For the text-containing cell, return its midpoint in (x, y) coordinate format. 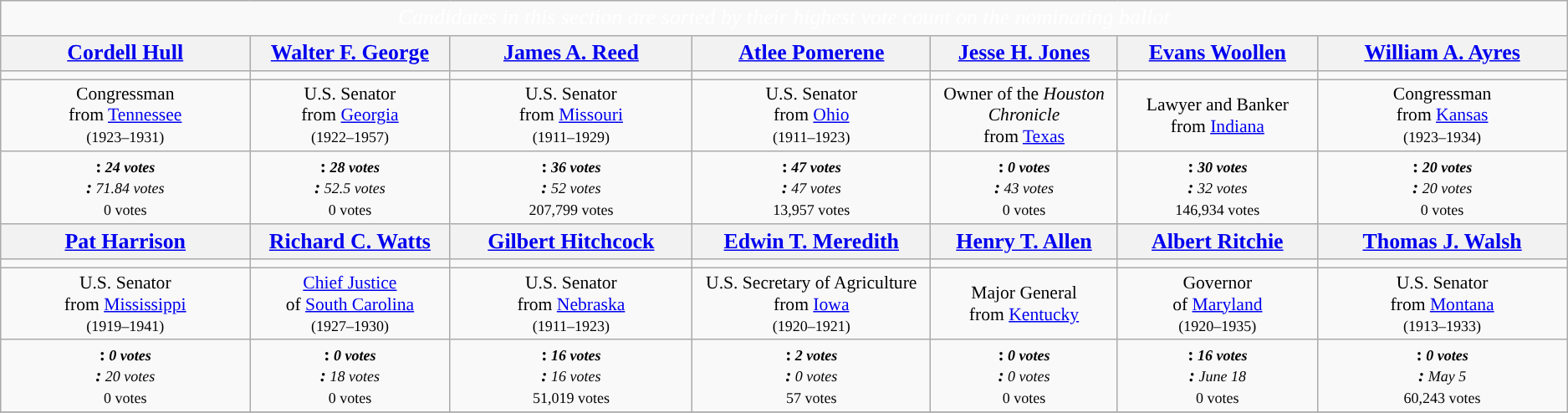
Walter F. George (350, 54)
: 0 votes: May 560,243 votes (1443, 376)
U.S. Senatorfrom Mississippi(1919–1941) (125, 304)
Gilbert Hitchcock (571, 242)
Edwin T. Meredith (811, 242)
Governorof Maryland(1920–1935) (1218, 304)
U.S. Senatorfrom Ohio(1911–1923) (811, 115)
Chief Justiceof South Carolina(1927–1930) (350, 304)
Henry T. Allen (1024, 242)
Albert Ritchie (1218, 242)
Lawyer and Bankerfrom Indiana (1218, 115)
: 47 votes: 47 votes13,957 votes (811, 189)
U.S. Senatorfrom Nebraska(1911–1923) (571, 304)
: 20 votes: 20 votes0 votes (1443, 189)
: 24 votes: 71.84 votes0 votes (125, 189)
Owner of the Houston Chroniclefrom Texas (1024, 115)
U.S. Senatorfrom Missouri(1911–1929) (571, 115)
William A. Ayres (1443, 54)
: 0 votes: 43 votes0 votes (1024, 189)
U.S. Secretary of Agriculturefrom Iowa(1920–1921) (811, 304)
: 30 votes: 32 votes146,934 votes (1218, 189)
: 0 votes: 20 votes0 votes (125, 376)
Richard C. Watts (350, 242)
Thomas J. Walsh (1443, 242)
: 16 votes: June 180 votes (1218, 376)
Congressmanfrom Tennessee(1923–1931) (125, 115)
Pat Harrison (125, 242)
: 36 votes: 52 votes207,799 votes (571, 189)
James A. Reed (571, 54)
: 2 votes: 0 votes57 votes (811, 376)
Jesse H. Jones (1024, 54)
Atlee Pomerene (811, 54)
Cordell Hull (125, 54)
Evans Woollen (1218, 54)
: 0 votes: 18 votes0 votes (350, 376)
: 0 votes: 0 votes0 votes (1024, 376)
Candidates in this section are sorted by their highest vote count on the nominating ballot (784, 18)
Major Generalfrom Kentucky (1024, 304)
U.S. Senatorfrom Georgia(1922–1957) (350, 115)
U.S. Senatorfrom Montana(1913–1933) (1443, 304)
: 16 votes: 16 votes51,019 votes (571, 376)
Congressmanfrom Kansas(1923–1934) (1443, 115)
: 28 votes: 52.5 votes0 votes (350, 189)
